Determine the [X, Y] coordinate at the center of the cell enclosing the given text.  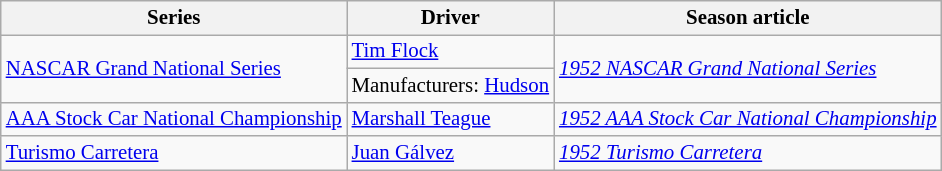
AAA Stock Car National Championship [174, 119]
Manufacturers: Hudson [450, 85]
Season article [748, 18]
Juan Gálvez [450, 153]
Driver [450, 18]
1952 NASCAR Grand National Series [748, 68]
Tim Flock [450, 51]
Series [174, 18]
Turismo Carretera [174, 153]
1952 Turismo Carretera [748, 153]
1952 AAA Stock Car National Championship [748, 119]
NASCAR Grand National Series [174, 68]
Marshall Teague [450, 119]
